Locate the cell with the specified text and output its [x, y] center coordinate. 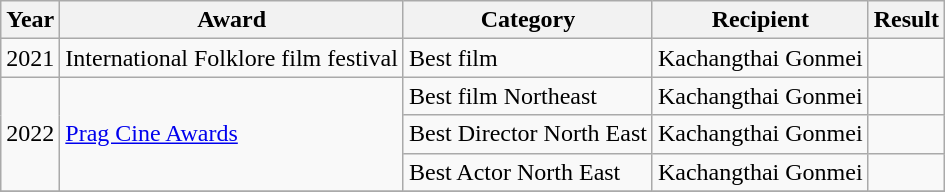
Award [232, 20]
Best Actor North East [528, 172]
2021 [30, 58]
Category [528, 20]
Year [30, 20]
Best film Northeast [528, 96]
Recipient [760, 20]
Best film [528, 58]
2022 [30, 134]
Result [906, 20]
International Folklore film festival [232, 58]
Best Director North East [528, 134]
Prag Cine Awards [232, 134]
